From the cell containing the given text, extract its center point as [x, y] coordinate. 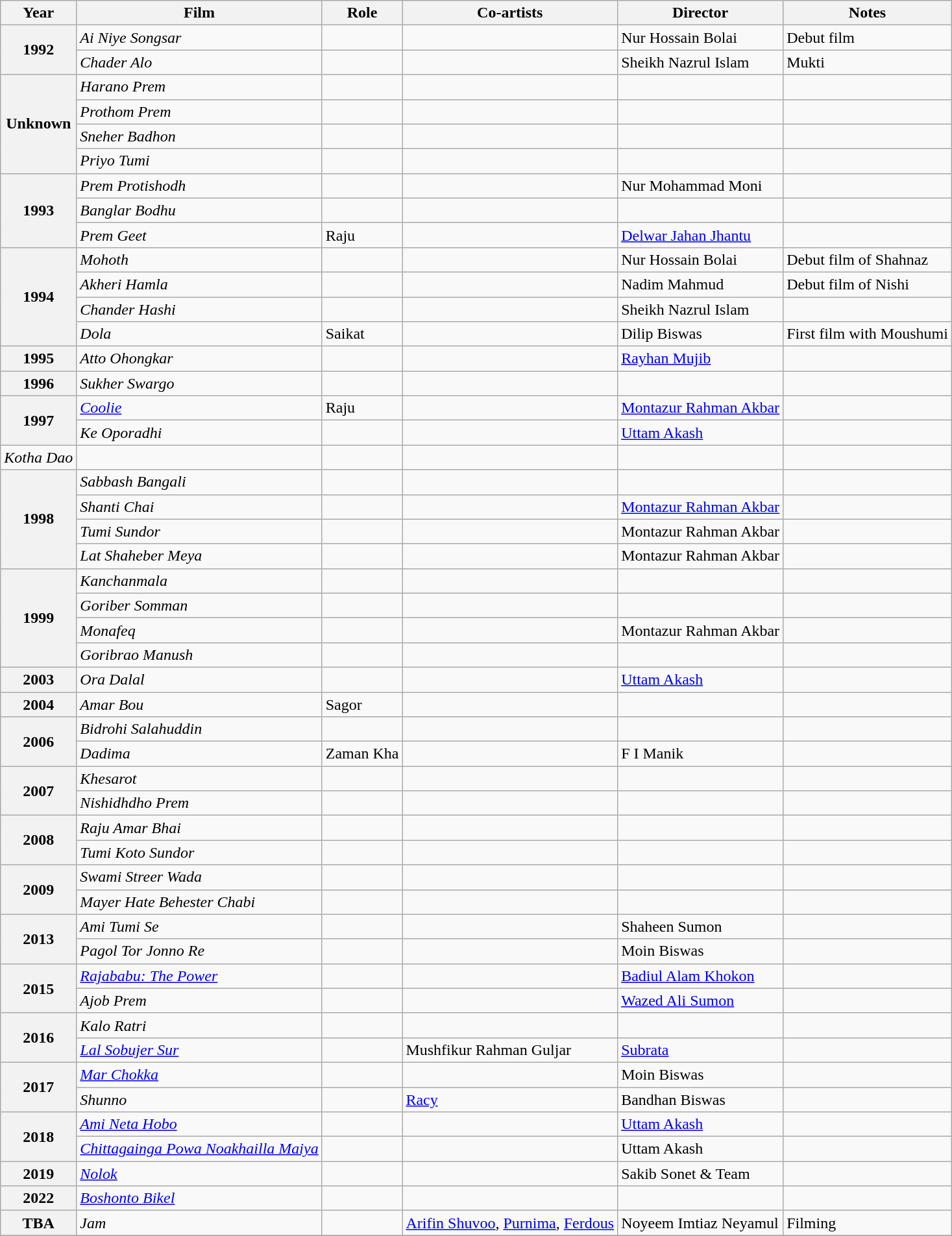
2015 [39, 988]
Debut film of Nishi [868, 284]
1993 [39, 210]
1996 [39, 383]
Nolok [199, 1174]
2016 [39, 1037]
Prem Protishodh [199, 186]
Amar Bou [199, 704]
Ora Dalal [199, 679]
Year [39, 13]
Racy [510, 1100]
2006 [39, 742]
Kanchanmala [199, 581]
2009 [39, 890]
Coolie [199, 408]
TBA [39, 1223]
1995 [39, 359]
Dadima [199, 754]
Sabbash Bangali [199, 482]
Bidrohi Salahuddin [199, 729]
Shaheen Sumon [701, 927]
Jam [199, 1223]
F I Manik [701, 754]
Prem Geet [199, 235]
Banglar Bodhu [199, 210]
Shunno [199, 1100]
Debut film [868, 38]
First film with Moushumi [868, 334]
2019 [39, 1174]
Priyo Tumi [199, 161]
1992 [39, 50]
2017 [39, 1087]
Kotha Dao [39, 457]
2018 [39, 1137]
Unknown [39, 124]
2004 [39, 704]
Sagor [362, 704]
Boshonto Bikel [199, 1198]
2003 [39, 679]
Mar Chokka [199, 1074]
Pagol Tor Jonno Re [199, 951]
Mohoth [199, 260]
Chader Alo [199, 62]
Mushfikur Rahman Guljar [510, 1050]
Bandhan Biswas [701, 1100]
2013 [39, 939]
Sakib Sonet & Team [701, 1174]
Debut film of Shahnaz [868, 260]
Monafeq [199, 630]
Noyeem Imtiaz Neyamul [701, 1223]
Delwar Jahan Jhantu [701, 235]
1999 [39, 618]
Co-artists [510, 13]
Raju Amar Bhai [199, 828]
2007 [39, 791]
Tumi Koto Sundor [199, 853]
Sukher Swargo [199, 383]
Prothom Prem [199, 112]
Ami Neta Hobo [199, 1124]
1997 [39, 420]
Wazed Ali Sumon [701, 1000]
Nur Mohammad Moni [701, 186]
Khesarot [199, 779]
2022 [39, 1198]
Notes [868, 13]
Sneher Badhon [199, 136]
Tumi Sundor [199, 531]
Lal Sobujer Sur [199, 1050]
Dilip Biswas [701, 334]
Role [362, 13]
Harano Prem [199, 87]
Nadim Mahmud [701, 284]
Saikat [362, 334]
Chander Hashi [199, 309]
2008 [39, 840]
Arifin Shuvoo, Purnima, Ferdous [510, 1223]
Badiul Alam Khokon [701, 976]
Lat Shaheber Meya [199, 556]
Goriber Somman [199, 605]
Nishidhdho Prem [199, 803]
Ai Niye Songsar [199, 38]
Kalo Ratri [199, 1025]
Goribrao Manush [199, 655]
Mukti [868, 62]
Rayhan Mujib [701, 359]
Zaman Kha [362, 754]
Mayer Hate Behester Chabi [199, 902]
Dola [199, 334]
Film [199, 13]
Ami Tumi Se [199, 927]
Ajob Prem [199, 1000]
1998 [39, 519]
Rajababu: The Power [199, 976]
Ke Oporadhi [199, 433]
Director [701, 13]
Swami Streer Wada [199, 877]
Chittagainga Powa Noakhailla Maiya [199, 1149]
Akheri Hamla [199, 284]
Atto Ohongkar [199, 359]
Filming [868, 1223]
1994 [39, 297]
Subrata [701, 1050]
Shanti Chai [199, 507]
